Determine the [X, Y] coordinate at the center of the cell enclosing the given text.  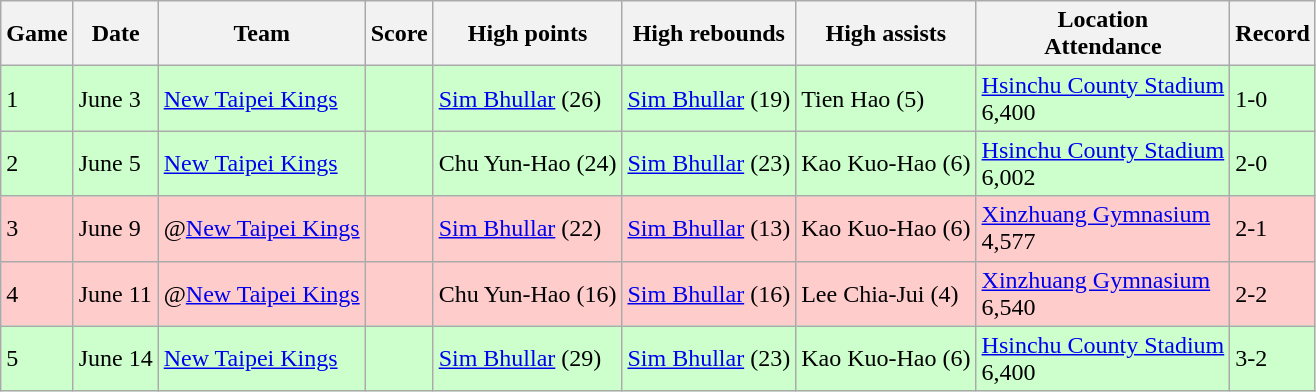
Sim Bhullar (29) [528, 358]
2-2 [1273, 294]
June 3 [116, 98]
High rebounds [709, 34]
5 [37, 358]
Xinzhuang Gymnasium6,540 [1103, 294]
Team [262, 34]
Hsinchu County Stadium6,002 [1103, 164]
Sim Bhullar (19) [709, 98]
1-0 [1273, 98]
2-0 [1273, 164]
Score [399, 34]
Chu Yun-Hao (24) [528, 164]
Lee Chia-Jui (4) [886, 294]
3-2 [1273, 358]
2 [37, 164]
June 9 [116, 228]
June 5 [116, 164]
Xinzhuang Gymnasium4,577 [1103, 228]
High assists [886, 34]
LocationAttendance [1103, 34]
Game [37, 34]
4 [37, 294]
Date [116, 34]
Sim Bhullar (26) [528, 98]
Tien Hao (5) [886, 98]
3 [37, 228]
June 11 [116, 294]
June 14 [116, 358]
Sim Bhullar (22) [528, 228]
Record [1273, 34]
2-1 [1273, 228]
Sim Bhullar (13) [709, 228]
Sim Bhullar (16) [709, 294]
1 [37, 98]
Chu Yun-Hao (16) [528, 294]
High points [528, 34]
